For the text-containing cell, return its midpoint in [x, y] coordinate format. 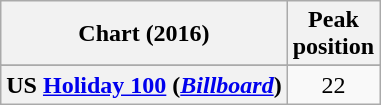
US Holiday 100 (Billboard) [144, 85]
Peakposition [333, 34]
22 [333, 85]
Chart (2016) [144, 34]
